Identify which cell holds the provided text, then report its (x, y) central coordinate. 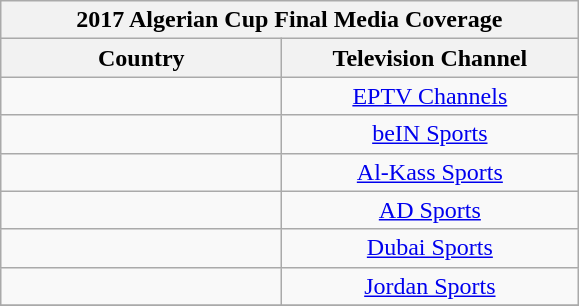
AD Sports (430, 210)
EPTV Channels (430, 96)
Television Channel (430, 58)
Jordan Sports (430, 286)
Country (142, 58)
Al-Kass Sports (430, 172)
Dubai Sports (430, 248)
2017 Algerian Cup Final Media Coverage (290, 20)
beIN Sports (430, 134)
